Locate the cell with the specified text and output its [X, Y] center coordinate. 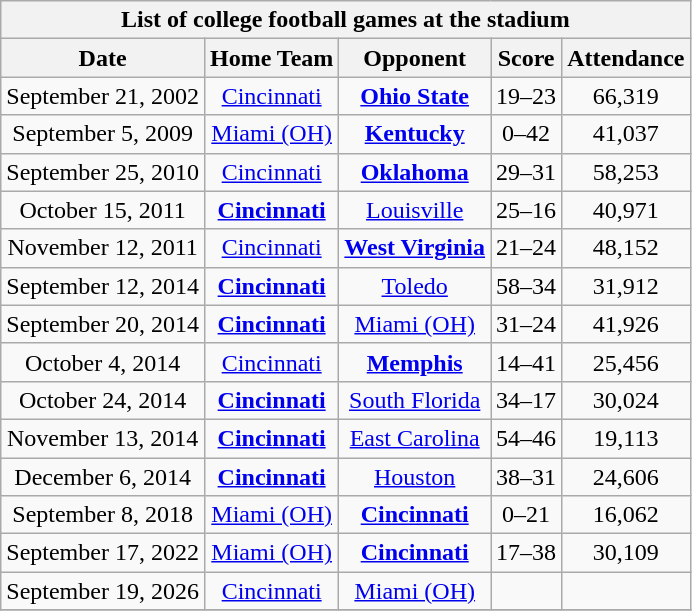
0–21 [526, 515]
Date [103, 58]
List of college football games at the stadium [346, 20]
0–42 [526, 134]
Opponent [415, 58]
41,926 [626, 324]
66,319 [626, 96]
October 4, 2014 [103, 362]
September 12, 2014 [103, 286]
Home Team [271, 58]
19,113 [626, 438]
58,253 [626, 172]
38–31 [526, 477]
30,024 [626, 400]
16,062 [626, 515]
58–34 [526, 286]
54–46 [526, 438]
September 17, 2022 [103, 553]
14–41 [526, 362]
24,606 [626, 477]
19–23 [526, 96]
40,971 [626, 210]
Memphis [415, 362]
Kentucky [415, 134]
30,109 [626, 553]
17–38 [526, 553]
34–17 [526, 400]
29–31 [526, 172]
October 15, 2011 [103, 210]
East Carolina [415, 438]
Ohio State [415, 96]
21–24 [526, 248]
West Virginia [415, 248]
48,152 [626, 248]
Score [526, 58]
Houston [415, 477]
October 24, 2014 [103, 400]
September 19, 2026 [103, 591]
South Florida [415, 400]
31,912 [626, 286]
September 25, 2010 [103, 172]
December 6, 2014 [103, 477]
November 13, 2014 [103, 438]
41,037 [626, 134]
31–24 [526, 324]
September 5, 2009 [103, 134]
25–16 [526, 210]
25,456 [626, 362]
September 20, 2014 [103, 324]
September 21, 2002 [103, 96]
Louisville [415, 210]
Toledo [415, 286]
November 12, 2011 [103, 248]
Attendance [626, 58]
September 8, 2018 [103, 515]
Oklahoma [415, 172]
